Return the [x, y] coordinate for the center point of the cell that contains the specified text.  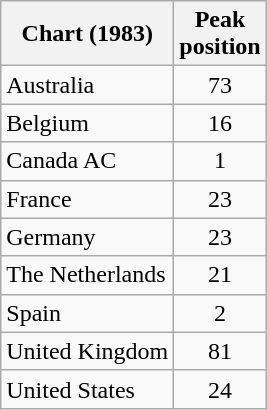
Peakposition [220, 34]
The Netherlands [88, 275]
2 [220, 313]
81 [220, 351]
Chart (1983) [88, 34]
Australia [88, 85]
Spain [88, 313]
France [88, 199]
United States [88, 389]
21 [220, 275]
1 [220, 161]
24 [220, 389]
Germany [88, 237]
Belgium [88, 123]
16 [220, 123]
73 [220, 85]
Canada AC [88, 161]
United Kingdom [88, 351]
